Determine the [X, Y] coordinate at the center of the cell enclosing the given text.  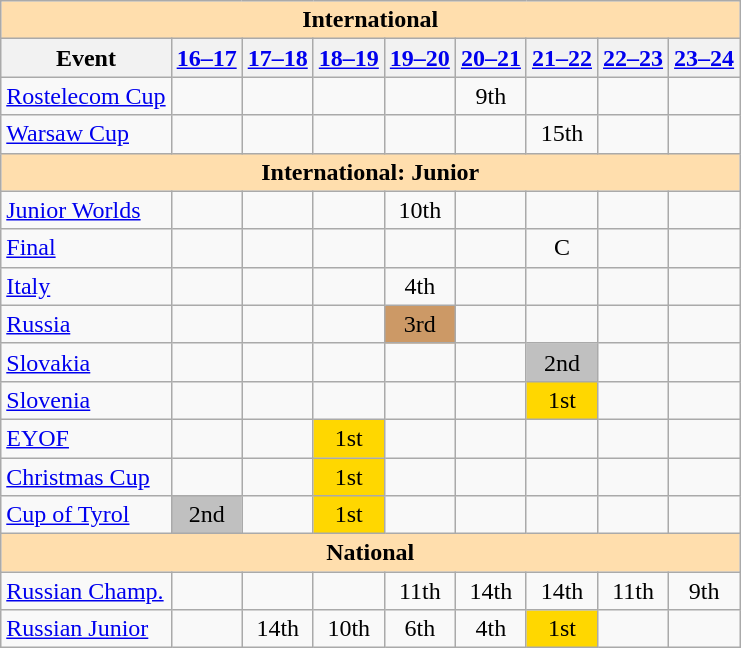
International [370, 20]
Rostelecom Cup [86, 96]
Junior Worlds [86, 210]
Italy [86, 286]
Slovenia [86, 400]
21–22 [562, 58]
C [562, 248]
6th [420, 629]
23–24 [704, 58]
Final [86, 248]
20–21 [490, 58]
Russian Champ. [86, 591]
International: Junior [370, 172]
Event [86, 58]
15th [562, 134]
Christmas Cup [86, 477]
Russia [86, 324]
16–17 [206, 58]
22–23 [634, 58]
National [370, 553]
EYOF [86, 438]
Russian Junior [86, 629]
18–19 [348, 58]
17–18 [278, 58]
Cup of Tyrol [86, 515]
19–20 [420, 58]
Warsaw Cup [86, 134]
Slovakia [86, 362]
3rd [420, 324]
